Return the (X, Y) coordinate for the center point of the cell that contains the specified text.  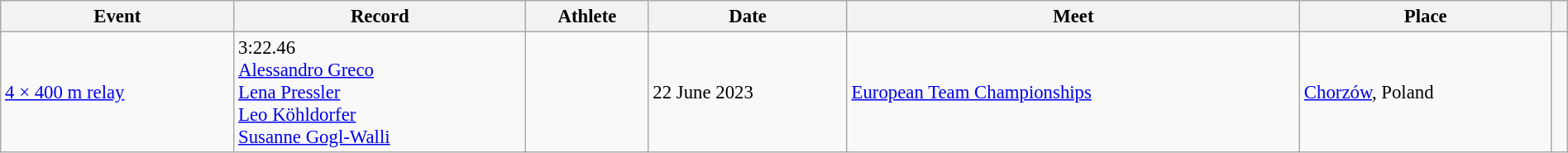
Athlete (587, 17)
Meet (1073, 17)
Record (380, 17)
Place (1426, 17)
3:22.46Alessandro GrecoLena PresslerLeo KöhldorferSusanne Gogl-Walli (380, 93)
European Team Championships (1073, 93)
Chorzów, Poland (1426, 93)
Event (117, 17)
4 × 400 m relay (117, 93)
22 June 2023 (748, 93)
Date (748, 17)
